Pinpoint the cell where the given text exists, returning its (X, Y) midpoint coordinate. 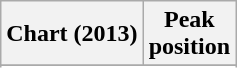
Chart (2013) (72, 34)
Peakposition (189, 34)
